Find where the given text appears and provide that cell's center as (x, y) coordinate. 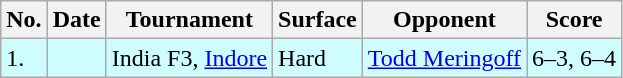
Tournament (189, 20)
India F3, Indore (189, 58)
Date (76, 20)
Opponent (444, 20)
Surface (318, 20)
1. (24, 58)
Todd Meringoff (444, 58)
Hard (318, 58)
6–3, 6–4 (574, 58)
Score (574, 20)
No. (24, 20)
